Determine the [X, Y] coordinate at the center of the cell enclosing the given text.  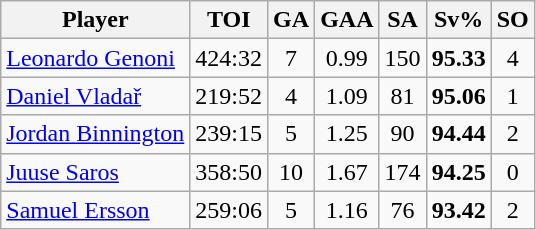
TOI [229, 20]
Leonardo Genoni [96, 58]
1.67 [347, 172]
424:32 [229, 58]
Jordan Binnington [96, 134]
0 [512, 172]
Sv% [458, 20]
219:52 [229, 96]
90 [402, 134]
GA [292, 20]
Samuel Ersson [96, 210]
1.16 [347, 210]
94.25 [458, 172]
1 [512, 96]
Juuse Saros [96, 172]
1.25 [347, 134]
0.99 [347, 58]
358:50 [229, 172]
Player [96, 20]
174 [402, 172]
94.44 [458, 134]
7 [292, 58]
76 [402, 210]
SA [402, 20]
259:06 [229, 210]
10 [292, 172]
95.33 [458, 58]
81 [402, 96]
239:15 [229, 134]
150 [402, 58]
95.06 [458, 96]
1.09 [347, 96]
93.42 [458, 210]
GAA [347, 20]
SO [512, 20]
Daniel Vladař [96, 96]
